Determine the (X, Y) coordinate at the center of the cell enclosing the given text.  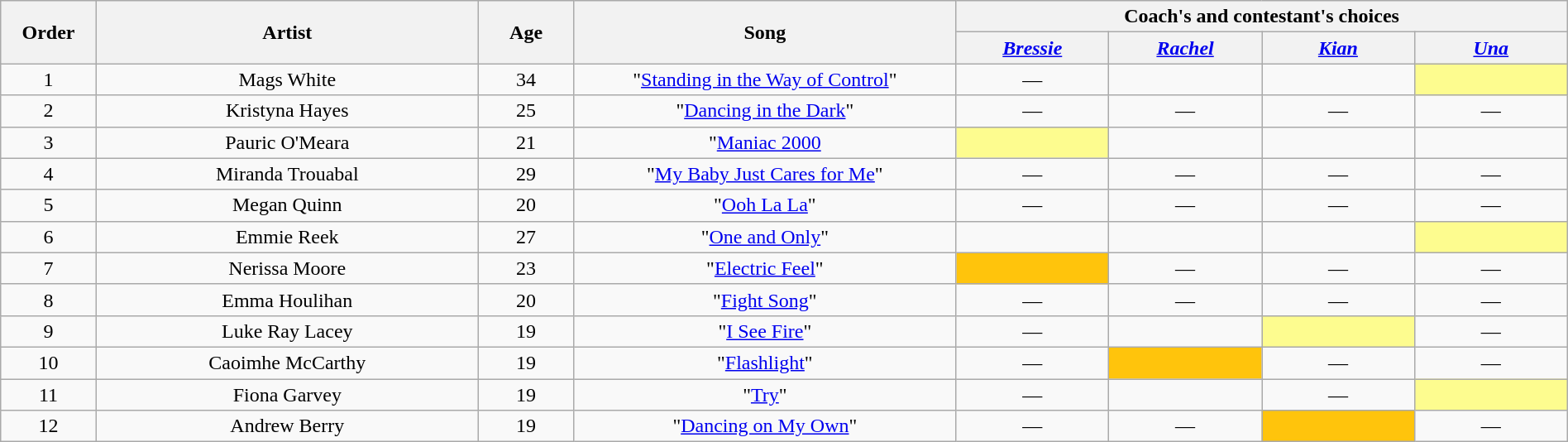
21 (526, 142)
Song (765, 32)
34 (526, 79)
29 (526, 174)
3 (49, 142)
8 (49, 300)
Artist (287, 32)
Megan Quinn (287, 205)
5 (49, 205)
Miranda Trouabal (287, 174)
"I See Fire" (765, 331)
25 (526, 111)
"Flashlight" (765, 363)
"Ooh La La" (765, 205)
Kristyna Hayes (287, 111)
Order (49, 32)
Caoimhe McCarthy (287, 363)
"Maniac 2000 (765, 142)
Nerissa Moore (287, 268)
Kian (1338, 48)
Fiona Garvey (287, 395)
Pauric O'Meara (287, 142)
7 (49, 268)
"Electric Feel" (765, 268)
6 (49, 237)
Age (526, 32)
Rachel (1186, 48)
27 (526, 237)
12 (49, 426)
"Fight Song" (765, 300)
"My Baby Just Cares for Me" (765, 174)
11 (49, 395)
Bressie (1032, 48)
"Try" (765, 395)
Coach's and contestant's choices (1262, 17)
9 (49, 331)
Luke Ray Lacey (287, 331)
Andrew Berry (287, 426)
10 (49, 363)
Emmie Reek (287, 237)
Mags White (287, 79)
2 (49, 111)
"Dancing in the Dark" (765, 111)
Una (1490, 48)
Emma Houlihan (287, 300)
23 (526, 268)
"One and Only" (765, 237)
4 (49, 174)
"Standing in the Way of Control" (765, 79)
1 (49, 79)
"Dancing on My Own" (765, 426)
